From the cell containing the given text, extract its center point as [x, y] coordinate. 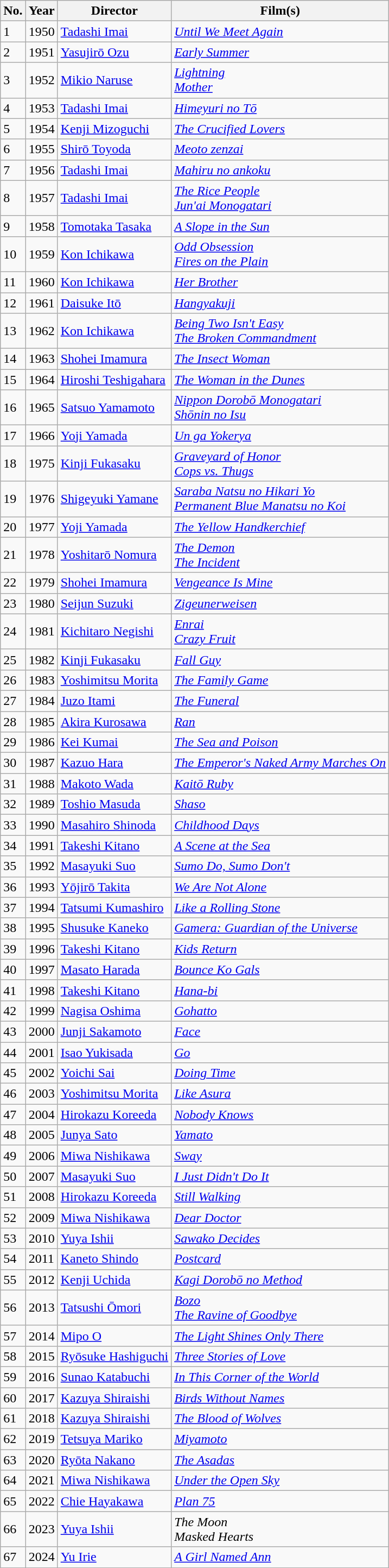
Hana-bi [280, 990]
30 [13, 763]
Ryōsuke Hashiguchi [114, 1356]
A Scene at the Sea [280, 846]
2018 [41, 1419]
Birds Without Names [280, 1397]
Isao Yukisada [114, 1052]
58 [13, 1356]
Yu Irie [114, 1557]
Zigeunerweisen [280, 603]
Kenji Uchida [114, 1280]
1958 [41, 226]
Kichitaro Negishi [114, 631]
1961 [41, 303]
2004 [41, 1114]
1987 [41, 763]
3 [13, 80]
Meoto zenzai [280, 149]
Sumo Do, Sumo Don't [280, 866]
Graveyard of HonorCops vs. Thugs [280, 464]
44 [13, 1052]
The Crucified Lovers [280, 129]
Kaneto Shindo [114, 1259]
Hiroshi Teshigahara [114, 380]
Go [280, 1052]
The DemonThe Incident [280, 555]
Under the Open Sky [280, 1481]
Being Two Isn't EasyThe Broken Commandment [280, 331]
1994 [41, 908]
Yōjirō Takita [114, 887]
27 [13, 701]
Doing Time [280, 1073]
Sawako Decides [280, 1238]
65 [13, 1501]
Sway [280, 1156]
The Asadas [280, 1460]
1956 [41, 170]
1985 [41, 722]
2006 [41, 1156]
Un ga Yokerya [280, 436]
29 [13, 742]
1954 [41, 129]
Bounce Ko Gals [280, 969]
Daisuke Itō [114, 303]
Hangyakuji [280, 303]
Mahiru no ankoku [280, 170]
24 [13, 631]
49 [13, 1156]
67 [13, 1557]
16 [13, 407]
Childhood Days [280, 825]
The Blood of Wolves [280, 1419]
2007 [41, 1176]
1996 [41, 949]
40 [13, 969]
1951 [41, 52]
Sunao Katabuchi [114, 1377]
32 [13, 804]
33 [13, 825]
The Family Game [280, 680]
2016 [41, 1377]
59 [13, 1377]
12 [13, 303]
1950 [41, 32]
Face [280, 1031]
39 [13, 949]
38 [13, 928]
2008 [41, 1197]
2011 [41, 1259]
18 [13, 464]
1992 [41, 866]
In This Corner of the World [280, 1377]
60 [13, 1397]
Film(s) [280, 11]
1978 [41, 555]
Shirō Toyoda [114, 149]
11 [13, 282]
The Light Shines Only There [280, 1336]
Tomotaka Tasaka [114, 226]
Tatsushi Ōmori [114, 1308]
21 [13, 555]
Until We Meet Again [280, 32]
2 [13, 52]
14 [13, 359]
6 [13, 149]
53 [13, 1238]
1983 [41, 680]
1993 [41, 887]
1976 [41, 499]
41 [13, 990]
Saraba Natsu no Hikari YoPermanent Blue Manatsu no Koi [280, 499]
52 [13, 1218]
1988 [41, 784]
64 [13, 1481]
2005 [41, 1135]
51 [13, 1197]
45 [13, 1073]
Gamera: Guardian of the Universe [280, 928]
1953 [41, 108]
5 [13, 129]
2020 [41, 1460]
2015 [41, 1356]
1975 [41, 464]
Juzo Itami [114, 701]
26 [13, 680]
1998 [41, 990]
63 [13, 1460]
47 [13, 1114]
1960 [41, 282]
4 [13, 108]
The Funeral [280, 701]
Mipo O [114, 1336]
46 [13, 1094]
1981 [41, 631]
Postcard [280, 1259]
Tetsuya Mariko [114, 1439]
61 [13, 1419]
The Emperor's Naked Army Marches On [280, 763]
2013 [41, 1308]
Kaitō Ruby [280, 784]
Shigeyuki Yamane [114, 499]
Shaso [280, 804]
EnraiCrazy Fruit [280, 631]
2019 [41, 1439]
9 [13, 226]
Yamato [280, 1135]
Masato Harada [114, 969]
Nippon Dorobō MonogatariShōnin no Isu [280, 407]
1984 [41, 701]
1990 [41, 825]
Masahiro Shinoda [114, 825]
Ryōta Nakano [114, 1460]
2021 [41, 1481]
34 [13, 846]
No. [13, 11]
Junji Sakamoto [114, 1031]
1963 [41, 359]
1979 [41, 583]
1989 [41, 804]
1982 [41, 659]
56 [13, 1308]
Three Stories of Love [280, 1356]
Dear Doctor [280, 1218]
1955 [41, 149]
37 [13, 908]
Gohatto [280, 1011]
1952 [41, 80]
2010 [41, 1238]
2014 [41, 1336]
The Yellow Handkerchief [280, 527]
35 [13, 866]
2000 [41, 1031]
Makoto Wada [114, 784]
1966 [41, 436]
The MoonMasked Hearts [280, 1529]
Seijun Suzuki [114, 603]
Kei Kumai [114, 742]
1995 [41, 928]
1991 [41, 846]
1965 [41, 407]
Junya Sato [114, 1135]
2023 [41, 1529]
66 [13, 1529]
Nagisa Oshima [114, 1011]
Tatsumi Kumashiro [114, 908]
Vengeance Is Mine [280, 583]
Early Summer [280, 52]
Yoichi Sai [114, 1073]
1980 [41, 603]
Fall Guy [280, 659]
10 [13, 254]
62 [13, 1439]
42 [13, 1011]
2024 [41, 1557]
55 [13, 1280]
2002 [41, 1073]
1997 [41, 969]
2022 [41, 1501]
Plan 75 [280, 1501]
Her Brother [280, 282]
Year [41, 11]
1 [13, 32]
Yasujirō Ozu [114, 52]
LightningMother [280, 80]
The Insect Woman [280, 359]
2003 [41, 1094]
BozoThe Ravine of Goodbye [280, 1308]
54 [13, 1259]
43 [13, 1031]
Nobody Knows [280, 1114]
50 [13, 1176]
15 [13, 380]
1964 [41, 380]
Kagi Dorobō no Method [280, 1280]
Kenji Mizoguchi [114, 129]
Odd ObsessionFires on the Plain [280, 254]
2009 [41, 1218]
A Girl Named Ann [280, 1557]
Himeyuri no Tō [280, 108]
Akira Kurosawa [114, 722]
1999 [41, 1011]
1986 [41, 742]
7 [13, 170]
A Slope in the Sun [280, 226]
Kazuo Hara [114, 763]
Satsuo Yamamoto [114, 407]
48 [13, 1135]
20 [13, 527]
The Woman in the Dunes [280, 380]
The Rice PeopleJun'ai Monogatari [280, 198]
22 [13, 583]
1962 [41, 331]
2017 [41, 1397]
Kids Return [280, 949]
17 [13, 436]
Toshio Masuda [114, 804]
57 [13, 1336]
Like a Rolling Stone [280, 908]
36 [13, 887]
Like Asura [280, 1094]
1977 [41, 527]
1959 [41, 254]
Mikio Naruse [114, 80]
13 [13, 331]
2001 [41, 1052]
31 [13, 784]
Miyamoto [280, 1439]
2012 [41, 1280]
Director [114, 11]
The Sea and Poison [280, 742]
Yoshitarō Nomura [114, 555]
Shusuke Kaneko [114, 928]
25 [13, 659]
28 [13, 722]
We Are Not Alone [280, 887]
I Just Didn't Do It [280, 1176]
23 [13, 603]
Still Walking [280, 1197]
8 [13, 198]
19 [13, 499]
1957 [41, 198]
Ran [280, 722]
Chie Hayakawa [114, 1501]
